Detect which cell encompasses the target text, then output its [X, Y] center coordinate. 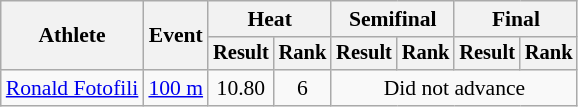
Did not advance [454, 88]
Heat [270, 19]
6 [303, 88]
Athlete [72, 36]
10.80 [241, 88]
Ronald Fotofili [72, 88]
100 m [176, 88]
Final [516, 19]
Semifinal [392, 19]
Event [176, 36]
